Return (X, Y) of the center of cell containing provided text 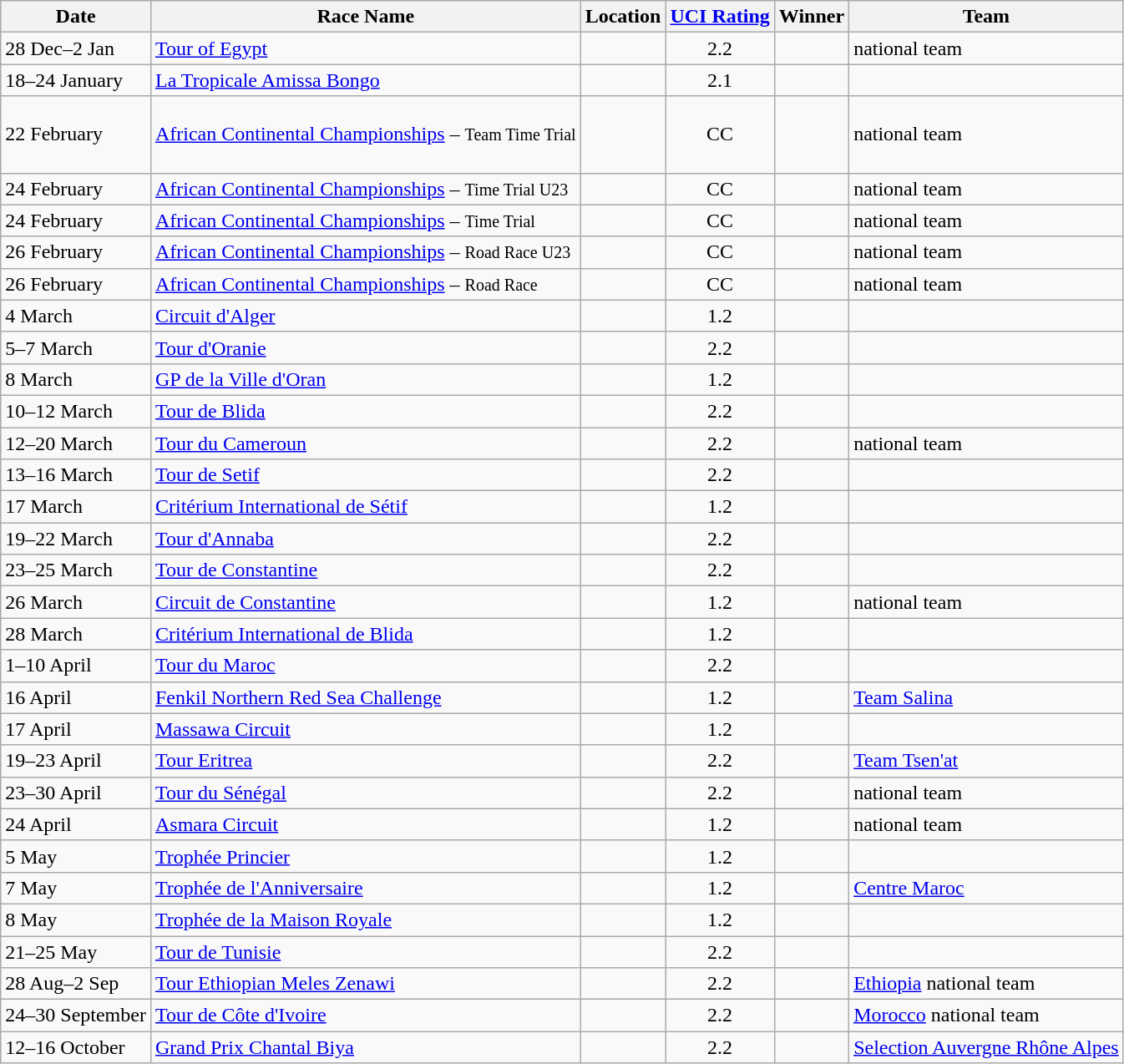
Trophée de l'Anniversaire (366, 888)
26 March (76, 602)
Team (987, 17)
21–25 May (76, 951)
23–25 March (76, 570)
2.1 (720, 80)
Location (623, 17)
24–30 September (76, 1016)
Selection Auvergne Rhône Alpes (987, 1047)
Tour de Constantine (366, 570)
13–16 March (76, 475)
African Continental Championships – Time Trial (366, 220)
22 February (76, 134)
19–22 March (76, 539)
Critérium International de Sétif (366, 507)
12–20 March (76, 443)
Team Salina (987, 697)
Circuit de Constantine (366, 602)
23–30 April (76, 793)
Ethiopia national team (987, 984)
Team Tsen'at (987, 761)
Trophée de la Maison Royale (366, 920)
28 March (76, 634)
Tour Ethiopian Meles Zenawi (366, 984)
Tour de Tunisie (366, 951)
Winner (812, 17)
7 May (76, 888)
8 May (76, 920)
Tour du Cameroun (366, 443)
Tour of Egypt (366, 48)
Grand Prix Chantal Biya (366, 1047)
5 May (76, 856)
Fenkil Northern Red Sea Challenge (366, 697)
Asmara Circuit (366, 824)
12–16 October (76, 1047)
Tour d'Annaba (366, 539)
La Tropicale Amissa Bongo (366, 80)
28 Dec–2 Jan (76, 48)
Critérium International de Blida (366, 634)
Race Name (366, 17)
24 April (76, 824)
African Continental Championships – Team Time Trial (366, 134)
18–24 January (76, 80)
10–12 March (76, 411)
Tour de Côte d'Ivoire (366, 1016)
8 March (76, 379)
Tour du Sénégal (366, 793)
4 March (76, 316)
Tour de Setif (366, 475)
17 March (76, 507)
17 April (76, 729)
African Continental Championships – Road Race U23 (366, 252)
UCI Rating (720, 17)
African Continental Championships – Time Trial U23 (366, 189)
Morocco national team (987, 1016)
Centre Maroc (987, 888)
Tour Eritrea (366, 761)
19–23 April (76, 761)
Trophée Princier (366, 856)
Tour du Maroc (366, 666)
1–10 April (76, 666)
Date (76, 17)
28 Aug–2 Sep (76, 984)
GP de la Ville d'Oran (366, 379)
Massawa Circuit (366, 729)
Circuit d'Alger (366, 316)
Tour de Blida (366, 411)
African Continental Championships – Road Race (366, 284)
Tour d'Oranie (366, 347)
16 April (76, 697)
5–7 March (76, 347)
